Locate the cell with the specified text and output its [X, Y] center coordinate. 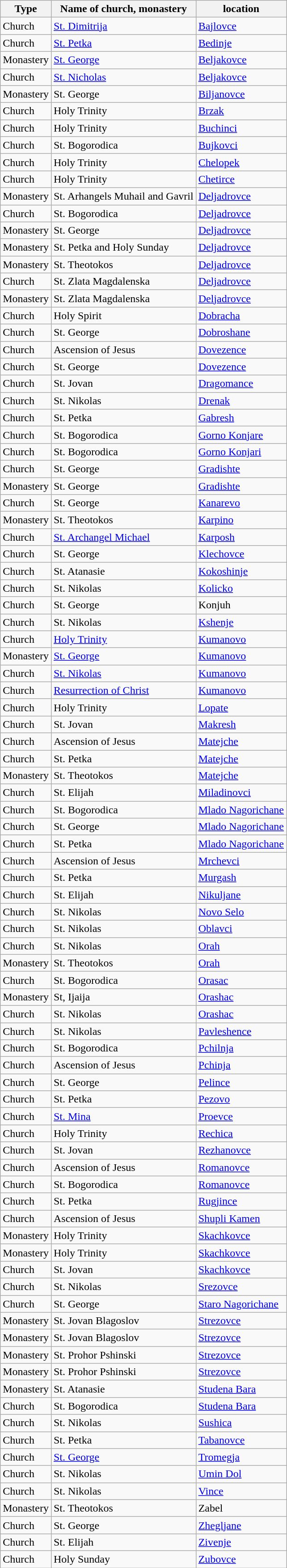
Gorno Konjari [241, 452]
Bedinje [241, 43]
St. Dimitrija [123, 26]
Klechovce [241, 554]
Rugjince [241, 1201]
Gabresh [241, 418]
Drenak [241, 401]
Zabel [241, 1508]
Oblavci [241, 929]
Gorno Konjare [241, 435]
Bujkovci [241, 145]
Bajlovce [241, 26]
St, Ijaija [123, 997]
Umin Dol [241, 1474]
Proevce [241, 1116]
Tabanovce [241, 1440]
Shupli Kamen [241, 1218]
Pavleshence [241, 1031]
location [241, 9]
Kanarevo [241, 503]
Makresh [241, 724]
Miladinovci [241, 793]
Type [26, 9]
Zhegljane [241, 1525]
Dobracha [241, 316]
Rezhanovce [241, 1150]
St. Arhangels Muhail and Gavril [123, 196]
Biljanovce [241, 94]
Sushica [241, 1423]
Zivenje [241, 1542]
Chetirce [241, 179]
Resurrection of Christ [123, 690]
Kshenje [241, 622]
Dobroshane [241, 333]
St. Nicholas [123, 77]
Dragomance [241, 384]
Vince [241, 1491]
Pezovo [241, 1099]
Staro Nagorichane [241, 1304]
Name of church, monastery [123, 9]
Kokoshinje [241, 571]
Zubovce [241, 1559]
Kolicko [241, 588]
Holy Spirit [123, 316]
Konjuh [241, 605]
Novo Selo [241, 912]
Pchilnja [241, 1048]
Buchinci [241, 128]
Pelince [241, 1082]
Karposh [241, 537]
Chelopek [241, 162]
Holy Sunday [123, 1559]
Karpino [241, 520]
St. Petka and Holy Sunday [123, 248]
St. Mina [123, 1116]
Orasac [241, 980]
Srezovce [241, 1286]
Pchinja [241, 1065]
St. Archangel Michael [123, 537]
Rechica [241, 1133]
Tromegja [241, 1457]
Mrchevci [241, 861]
Nikuljane [241, 895]
Brzak [241, 111]
Lopate [241, 707]
Murgash [241, 878]
